Find where the given text appears and provide that cell's center as (X, Y) coordinate. 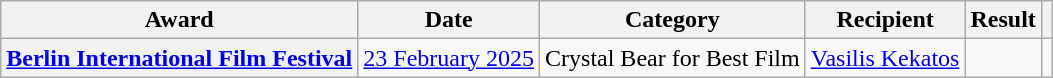
Berlin International Film Festival (180, 58)
Recipient (885, 20)
Category (673, 20)
Date (449, 20)
23 February 2025 (449, 58)
Award (180, 20)
Crystal Bear for Best Film (673, 58)
Result (1003, 20)
Vasilis Kekatos (885, 58)
